Capture the cell that displays the provided text and extract its (x, y) central coordinate. 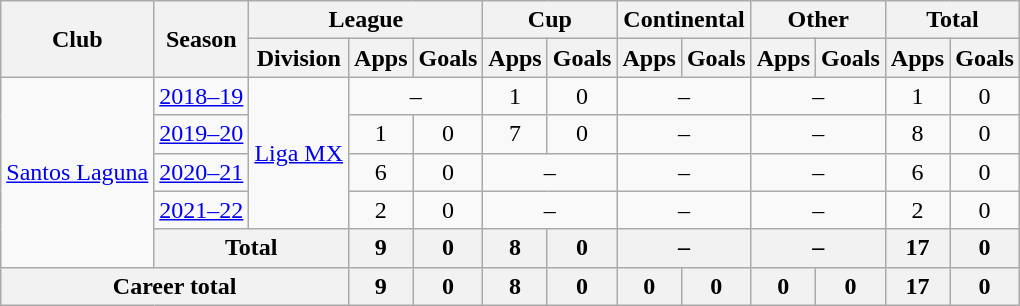
2021–22 (202, 210)
2019–20 (202, 134)
League (366, 20)
Liga MX (299, 153)
Season (202, 39)
Santos Laguna (78, 172)
2018–19 (202, 96)
Club (78, 39)
Continental (684, 20)
Other (818, 20)
2020–21 (202, 172)
7 (515, 134)
Cup (550, 20)
Career total (175, 286)
Division (299, 58)
